Search for the cell housing the specified text and yield its [X, Y] center coordinate. 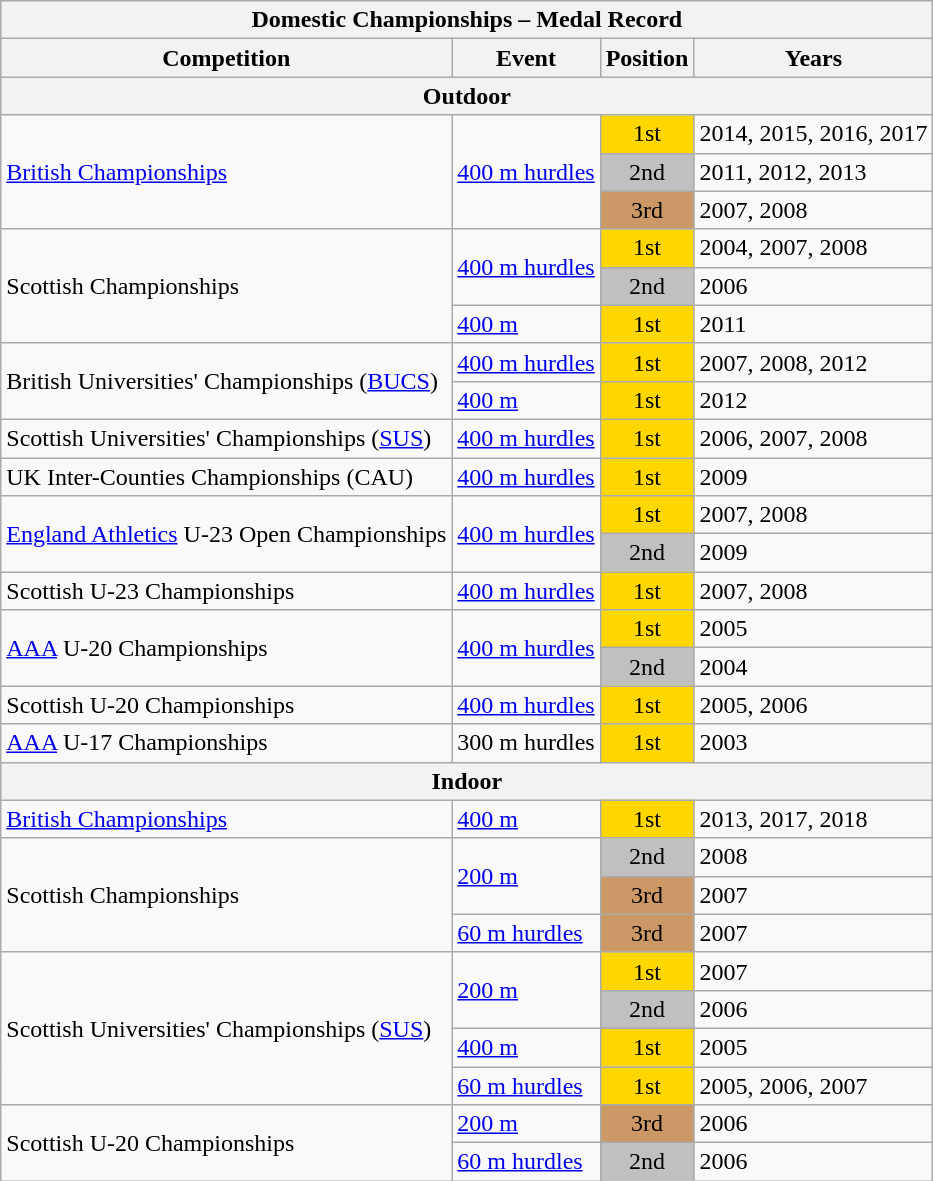
300 m hurdles [526, 743]
2011, 2012, 2013 [814, 172]
Outdoor [467, 96]
Years [814, 58]
2006, 2007, 2008 [814, 438]
UK Inter-Counties Championships (CAU) [226, 477]
2005, 2006 [814, 705]
2004, 2007, 2008 [814, 248]
2012 [814, 400]
Event [526, 58]
2005, 2006, 2007 [814, 1085]
2008 [814, 857]
2011 [814, 324]
Domestic Championships – Medal Record [467, 20]
Indoor [467, 781]
England Athletics U-23 Open Championships [226, 534]
Competition [226, 58]
2003 [814, 743]
British Universities' Championships (BUCS) [226, 381]
Position [647, 58]
2013, 2017, 2018 [814, 819]
AAA U-20 Championships [226, 648]
2014, 2015, 2016, 2017 [814, 134]
2004 [814, 667]
2007, 2008, 2012 [814, 362]
AAA U-17 Championships [226, 743]
Scottish U-23 Championships [226, 591]
